Detect which cell encompasses the target text, then output its [x, y] center coordinate. 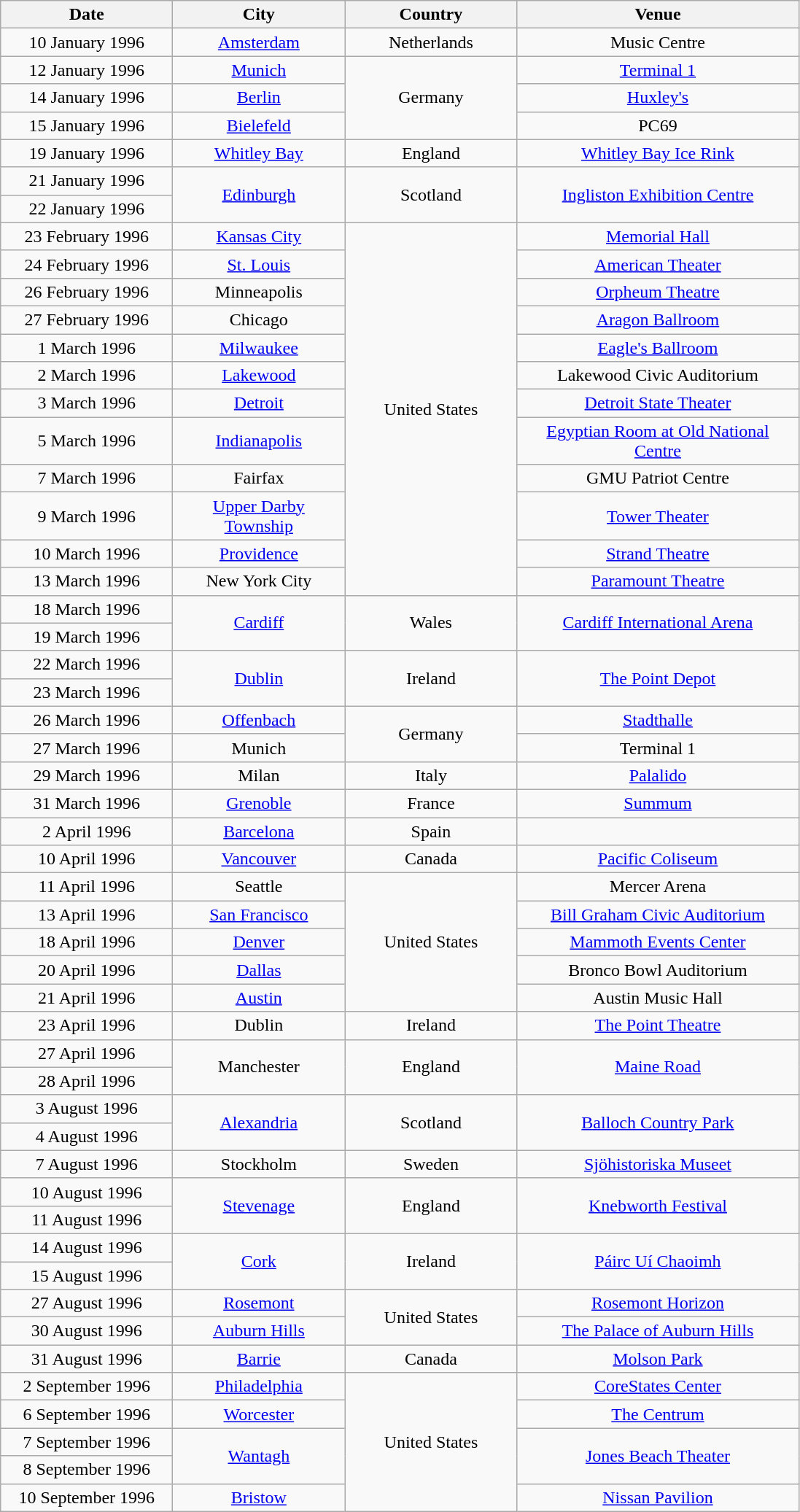
10 January 1996 [87, 42]
27 March 1996 [87, 748]
Chicago [259, 319]
Music Centre [658, 42]
12 January 1996 [87, 70]
14 August 1996 [87, 1247]
Netherlands [431, 42]
10 March 1996 [87, 554]
Country [431, 15]
13 April 1996 [87, 915]
Venue [658, 15]
2 September 1996 [87, 1387]
Bill Graham Civic Auditorium [658, 915]
7 September 1996 [87, 1442]
Amsterdam [259, 42]
Kansas City [259, 236]
Huxley's [658, 98]
31 March 1996 [87, 803]
18 April 1996 [87, 942]
Austin Music Hall [658, 998]
Paramount Theatre [658, 581]
3 March 1996 [87, 403]
23 February 1996 [87, 236]
29 March 1996 [87, 775]
The Palace of Auburn Hills [658, 1331]
19 March 1996 [87, 637]
Worcester [259, 1414]
1 March 1996 [87, 348]
Bielefeld [259, 125]
Páirc Uí Chaoimh [658, 1261]
Balloch Country Park [658, 1123]
Spain [431, 831]
Stadthalle [658, 720]
American Theater [658, 264]
Strand Theatre [658, 554]
Whitley Bay [259, 153]
Cardiff International Arena [658, 623]
22 March 1996 [87, 664]
Cardiff [259, 623]
Edinburgh [259, 195]
Italy [431, 775]
Barcelona [259, 831]
CoreStates Center [658, 1387]
Indianapolis [259, 441]
23 April 1996 [87, 1026]
22 January 1996 [87, 209]
4 August 1996 [87, 1136]
Aragon Ballroom [658, 319]
26 March 1996 [87, 720]
27 February 1996 [87, 319]
Whitley Bay Ice Rink [658, 153]
Eagle's Ballroom [658, 348]
Date [87, 15]
11 August 1996 [87, 1220]
Dallas [259, 970]
San Francisco [259, 915]
Upper Darby Township [259, 516]
Memorial Hall [658, 236]
Denver [259, 942]
Lakewood [259, 376]
3 August 1996 [87, 1109]
Knebworth Festival [658, 1206]
7 March 1996 [87, 478]
Seattle [259, 887]
10 September 1996 [87, 1497]
Providence [259, 554]
New York City [259, 581]
21 January 1996 [87, 181]
15 January 1996 [87, 125]
8 September 1996 [87, 1470]
Rosemont Horizon [658, 1303]
St. Louis [259, 264]
Philadelphia [259, 1387]
24 February 1996 [87, 264]
Sweden [431, 1164]
15 August 1996 [87, 1276]
The Point Depot [658, 678]
23 March 1996 [87, 692]
Milwaukee [259, 348]
GMU Patriot Centre [658, 478]
9 March 1996 [87, 516]
6 September 1996 [87, 1414]
Wales [431, 623]
Minneapolis [259, 292]
Sjöhistoriska Museet [658, 1164]
Detroit [259, 403]
Auburn Hills [259, 1331]
Grenoble [259, 803]
Bronco Bowl Auditorium [658, 970]
2 March 1996 [87, 376]
PC69 [658, 125]
Palalido [658, 775]
27 August 1996 [87, 1303]
Offenbach [259, 720]
Fairfax [259, 478]
Molson Park [658, 1359]
Lakewood Civic Auditorium [658, 376]
Orpheum Theatre [658, 292]
10 April 1996 [87, 859]
Tower Theater [658, 516]
2 April 1996 [87, 831]
Barrie [259, 1359]
20 April 1996 [87, 970]
Egyptian Room at Old National Centre [658, 441]
Detroit State Theater [658, 403]
Pacific Coliseum [658, 859]
Stevenage [259, 1206]
Austin [259, 998]
Rosemont [259, 1303]
30 August 1996 [87, 1331]
13 March 1996 [87, 581]
Vancouver [259, 859]
Wantagh [259, 1456]
Summum [658, 803]
Ingliston Exhibition Centre [658, 195]
Stockholm [259, 1164]
Alexandria [259, 1123]
City [259, 15]
Milan [259, 775]
14 January 1996 [87, 98]
Cork [259, 1261]
11 April 1996 [87, 887]
26 February 1996 [87, 292]
Nissan Pavilion [658, 1497]
France [431, 803]
Mammoth Events Center [658, 942]
The Centrum [658, 1414]
The Point Theatre [658, 1026]
18 March 1996 [87, 609]
5 March 1996 [87, 441]
7 August 1996 [87, 1164]
31 August 1996 [87, 1359]
Berlin [259, 98]
28 April 1996 [87, 1081]
Maine Road [658, 1067]
10 August 1996 [87, 1192]
Mercer Arena [658, 887]
Jones Beach Theater [658, 1456]
Bristow [259, 1497]
21 April 1996 [87, 998]
27 April 1996 [87, 1053]
Manchester [259, 1067]
19 January 1996 [87, 153]
